Provide the (X, Y) coordinate of the cell's center where the given text is located.  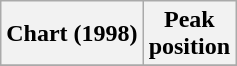
Peakposition (189, 34)
Chart (1998) (72, 34)
